Identify which cell holds the provided text, then report its [x, y] central coordinate. 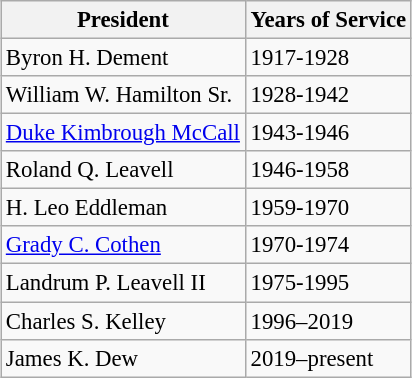
2019–present [328, 358]
1928-1942 [328, 95]
Charles S. Kelley [124, 321]
Roland Q. Leavell [124, 170]
Grady C. Cothen [124, 245]
H. Leo Eddleman [124, 208]
1946-1958 [328, 170]
1917-1928 [328, 58]
William W. Hamilton Sr. [124, 95]
1970-1974 [328, 245]
James K. Dew [124, 358]
Byron H. Dement [124, 58]
Duke Kimbrough McCall [124, 133]
1996–2019 [328, 321]
Landrum P. Leavell II [124, 283]
1975-1995 [328, 283]
Years of Service [328, 20]
1943-1946 [328, 133]
1959-1970 [328, 208]
President [124, 20]
